Return (x, y) of the center of cell containing provided text 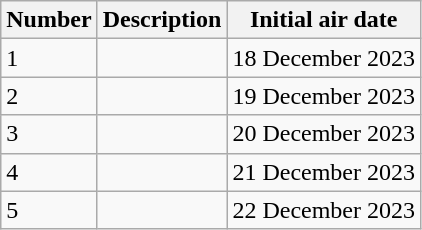
4 (49, 172)
Initial air date (324, 20)
1 (49, 58)
Number (49, 20)
22 December 2023 (324, 210)
3 (49, 134)
2 (49, 96)
19 December 2023 (324, 96)
Description (162, 20)
21 December 2023 (324, 172)
20 December 2023 (324, 134)
5 (49, 210)
18 December 2023 (324, 58)
